Identify which cell holds the provided text, then report its (x, y) central coordinate. 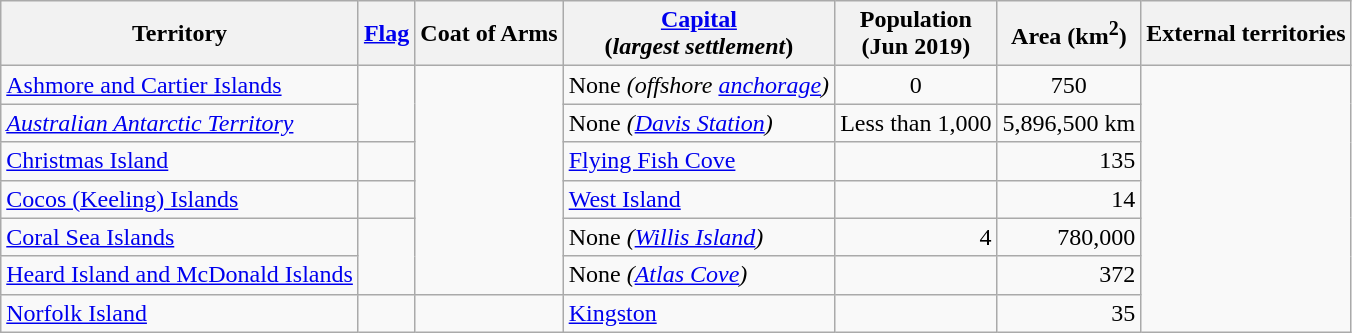
Area (km2) (1069, 34)
Flag (386, 34)
Christmas Island (180, 161)
West Island (698, 199)
Ashmore and Cartier Islands (180, 85)
Norfolk Island (180, 313)
780,000 (1069, 237)
None (Atlas Cove) (698, 275)
None (Willis Island) (698, 237)
Heard Island and McDonald Islands (180, 275)
5,896,500 km (1069, 123)
Capital(largest settlement) (698, 34)
Cocos (Keeling) Islands (180, 199)
4 (916, 237)
0 (916, 85)
Less than 1,000 (916, 123)
Coat of Arms (489, 34)
14 (1069, 199)
Flying Fish Cove (698, 161)
372 (1069, 275)
None (Davis Station) (698, 123)
Coral Sea Islands (180, 237)
Australian Antarctic Territory (180, 123)
750 (1069, 85)
None (offshore anchorage) (698, 85)
35 (1069, 313)
Population(Jun 2019) (916, 34)
Kingston (698, 313)
Territory (180, 34)
135 (1069, 161)
External territories (1246, 34)
